Return the (X, Y) coordinate for the center point of the cell that contains the specified text.  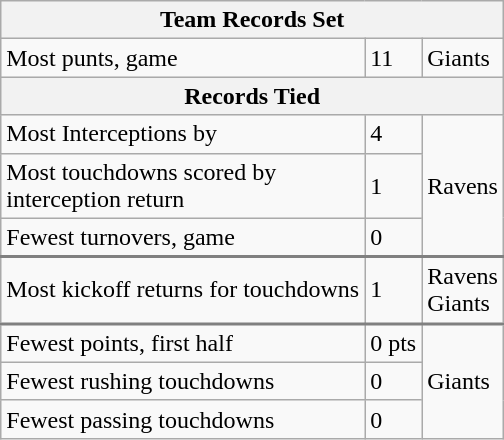
Fewest rushing touchdowns (183, 381)
Most Interceptions by (183, 134)
Ravens (463, 186)
11 (394, 58)
Fewest passing touchdowns (183, 419)
Records Tied (252, 96)
Most kickoff returns for touchdowns (183, 290)
Most touchdowns scored by interception return (183, 186)
Ravens Giants (463, 290)
Most punts, game (183, 58)
Fewest turnovers, game (183, 238)
4 (394, 134)
Fewest points, first half (183, 342)
0 pts (394, 342)
Team Records Set (252, 20)
